Output the [X, Y] coordinate of the center of the cell containing the given text.  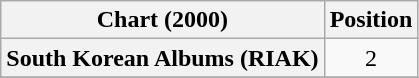
2 [371, 58]
Chart (2000) [162, 20]
South Korean Albums (RIAK) [162, 58]
Position [371, 20]
